Pinpoint the cell where the given text exists, returning its [X, Y] midpoint coordinate. 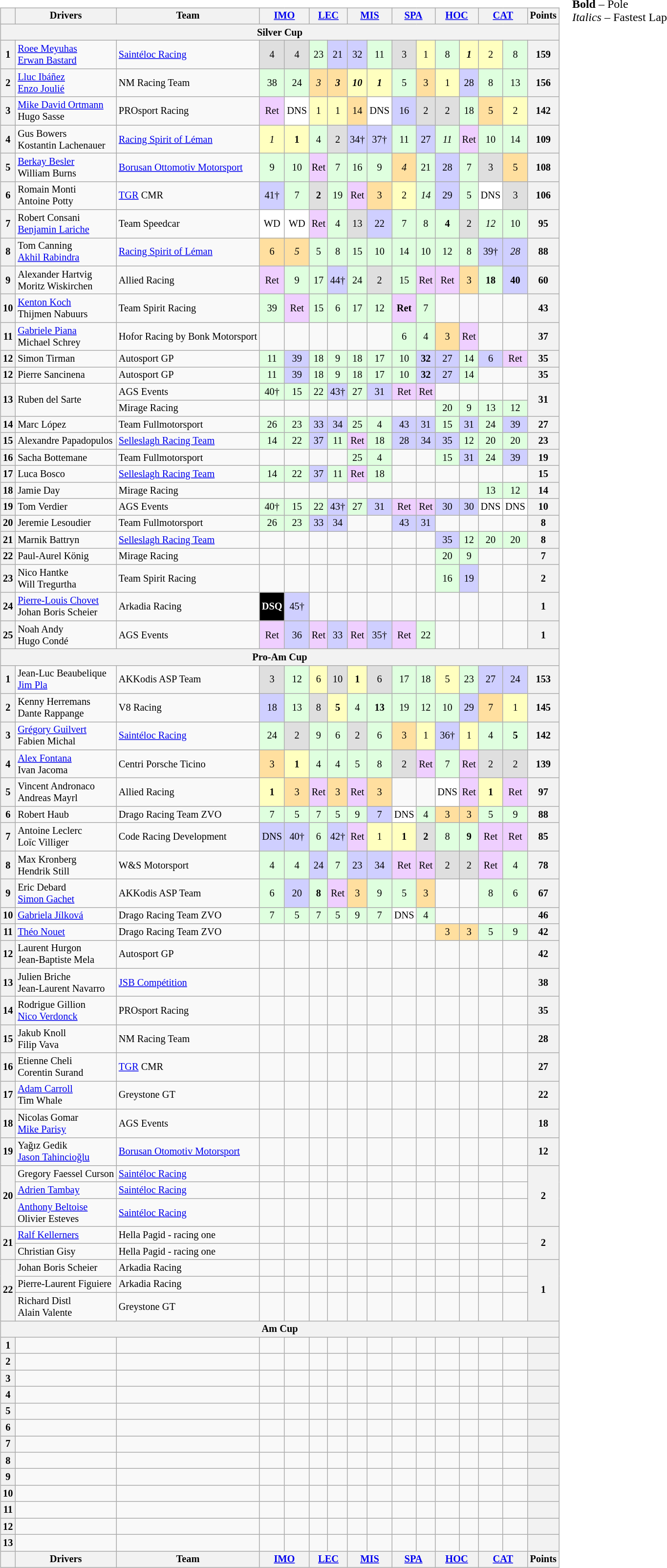
34† [357, 139]
36 [297, 635]
Alexandre Papadopulos [65, 441]
Nicolas Gomar Mike Parisy [65, 1123]
Anthony Beltoise Olivier Esteves [65, 1213]
40 [515, 280]
Marnik Battryn [65, 540]
Marc López [65, 425]
Jeremie Lesoudier [65, 523]
42† [338, 837]
Grégory Guilvert Fabien Michal [65, 736]
Luca Bosco [65, 474]
139 [543, 764]
Silver Cup [280, 32]
W&S Motorsport [188, 865]
Sacha Bottemane [65, 457]
145 [543, 708]
60 [543, 280]
109 [543, 139]
Borusan Otomotiv Motorsport [188, 1152]
Julien Briche Jean-Laurent Navarro [65, 982]
Vincent Andronaco Andreas Mayrl [65, 792]
Mike David Ortmann Hugo Sasse [65, 111]
Ruben del Sarte [65, 400]
Pierre-Laurent Figuiere [65, 1285]
67 [543, 893]
Pierre Sancinena [65, 375]
41† [272, 196]
Gus Bowers Kostantin Lachenauer [65, 139]
Pro-Am Cup [280, 657]
108 [543, 168]
Gabriela Jílková [65, 915]
Nico Hantke Will Tregurtha [65, 579]
Noah Andy Hugo Condé [65, 635]
Eric Debard Simon Gachet [65, 893]
35† [379, 635]
DSQ [272, 607]
Robert Haub [65, 815]
Roee Meyuhas Erwan Bastard [65, 55]
85 [543, 837]
Adam Carroll Tim Whale [65, 1095]
153 [543, 679]
Tom Canning Akhil Rabindra [65, 252]
Jean-Luc Beaubelique Jim Pla [65, 679]
Code Racing Development [188, 837]
39† [491, 252]
Max Kronberg Hendrik Still [65, 865]
Gregory Faessel Curson [65, 1174]
Antoine Leclerc Loïc Villiger [65, 837]
Am Cup [280, 1329]
Etienne Cheli Corentin Surand [65, 1067]
Berkay Besler William Burns [65, 168]
Kenton Koch Thijmen Nabuurs [65, 308]
78 [543, 865]
Laurent Hurgon Jean-Baptiste Mela [65, 955]
Simon Tirman [65, 359]
Centri Porsche Ticino [188, 764]
Christian Gisy [65, 1251]
106 [543, 196]
Tom Verdier [65, 507]
Rodrigue Gillion Nico Verdonck [65, 1011]
Alexander Hartvig Moritz Wiskirchen [65, 280]
44† [338, 280]
Team Speedcar [188, 224]
Johan Boris Scheier [65, 1268]
97 [543, 792]
95 [543, 224]
159 [543, 55]
Jamie Day [65, 490]
Paul-Aurel König [65, 556]
Borusan Ottomotiv Motorsport [188, 168]
Pierre-Louis Chovet Johan Boris Scheier [65, 607]
156 [543, 83]
Richard Distl Alain Valente [65, 1307]
Alex Fontana Ivan Jacoma [65, 764]
37† [379, 139]
Hofor Racing by Bonk Motorsport [188, 337]
36† [447, 736]
Robert Consani Benjamin Lariche [65, 224]
Ralf Kellerners [65, 1235]
Gabriele Piana Michael Schrey [65, 337]
Jakub Knoll Filip Vava [65, 1039]
Lluc Ibáñez Enzo Joulié [65, 83]
V8 Racing [188, 708]
Romain Monti Antoine Potty [65, 196]
Adrien Tambay [65, 1190]
Théo Nouet [65, 932]
46 [543, 915]
JSB Compétition [188, 982]
Kenny Herremans Dante Rappange [65, 708]
Yağız Gedik Jason Tahincioğlu [65, 1152]
45† [297, 607]
